Find where the given text appears and provide that cell's center as (x, y) coordinate. 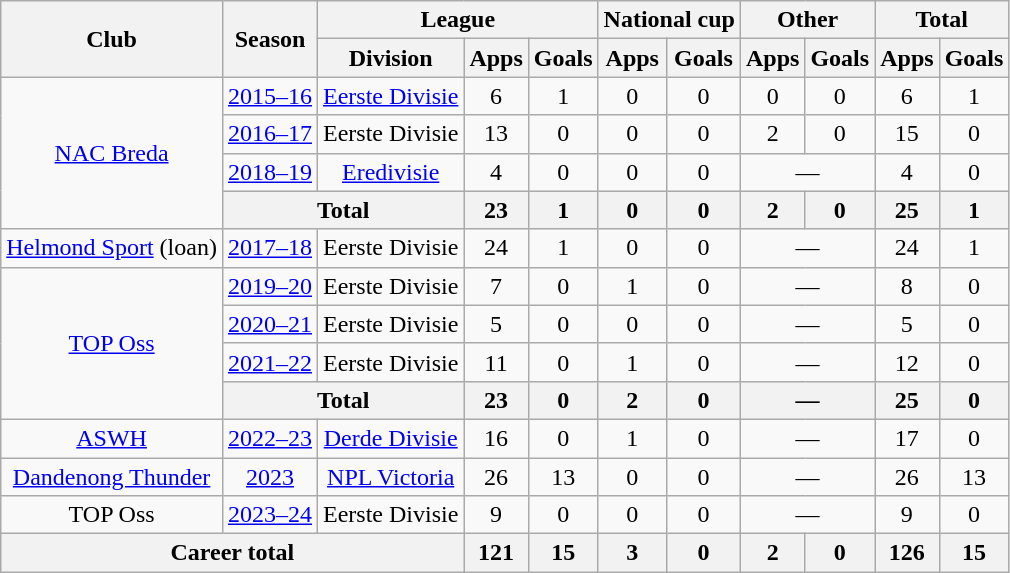
Club (112, 39)
7 (496, 286)
2022–23 (270, 438)
17 (907, 438)
2017–18 (270, 248)
2023 (270, 477)
12 (907, 362)
2016–17 (270, 134)
Derde Divisie (391, 438)
2023–24 (270, 515)
Season (270, 39)
League (458, 20)
Division (391, 58)
2020–21 (270, 324)
11 (496, 362)
NAC Breda (112, 153)
National cup (669, 20)
8 (907, 286)
Helmond Sport (loan) (112, 248)
Other (807, 20)
2015–16 (270, 96)
121 (496, 553)
16 (496, 438)
Eredivisie (391, 172)
Dandenong Thunder (112, 477)
3 (632, 553)
Career total (232, 553)
ASWH (112, 438)
2019–20 (270, 286)
NPL Victoria (391, 477)
2021–22 (270, 362)
126 (907, 553)
2018–19 (270, 172)
